Provide the [x, y] coordinate of the cell's center where the given text is located.  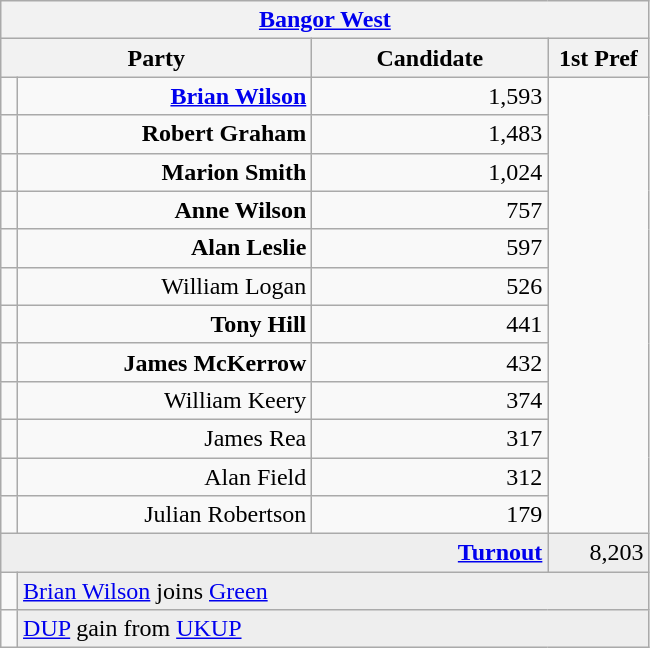
Bangor West [325, 20]
1,024 [430, 172]
441 [430, 324]
Party [156, 58]
1st Pref [598, 58]
317 [430, 438]
William Logan [165, 286]
312 [430, 477]
Alan Field [165, 477]
8,203 [598, 553]
Tony Hill [165, 324]
Turnout [274, 553]
526 [430, 286]
Brian Wilson joins Green [334, 591]
374 [430, 400]
Robert Graham [165, 134]
Candidate [430, 58]
1,483 [430, 134]
William Keery [165, 400]
Alan Leslie [165, 248]
Anne Wilson [165, 210]
James Rea [165, 438]
757 [430, 210]
597 [430, 248]
179 [430, 515]
Marion Smith [165, 172]
1,593 [430, 96]
DUP gain from UKUP [334, 629]
James McKerrow [165, 362]
Julian Robertson [165, 515]
Brian Wilson [165, 96]
432 [430, 362]
